Return (x, y) of the center of cell containing provided text 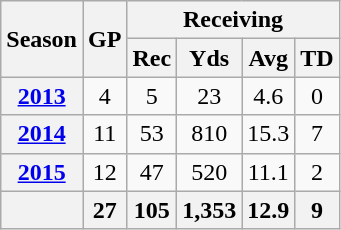
4 (104, 96)
9 (317, 210)
Season (42, 39)
2013 (42, 96)
TD (317, 58)
4.6 (268, 96)
12.9 (268, 210)
12 (104, 172)
15.3 (268, 134)
2015 (42, 172)
0 (317, 96)
520 (210, 172)
27 (104, 210)
2014 (42, 134)
1,353 (210, 210)
5 (152, 96)
Avg (268, 58)
47 (152, 172)
53 (152, 134)
7 (317, 134)
105 (152, 210)
GP (104, 39)
11.1 (268, 172)
Rec (152, 58)
11 (104, 134)
Receiving (233, 20)
Yds (210, 58)
2 (317, 172)
23 (210, 96)
810 (210, 134)
